Pinpoint the cell where the given text exists, returning its [x, y] midpoint coordinate. 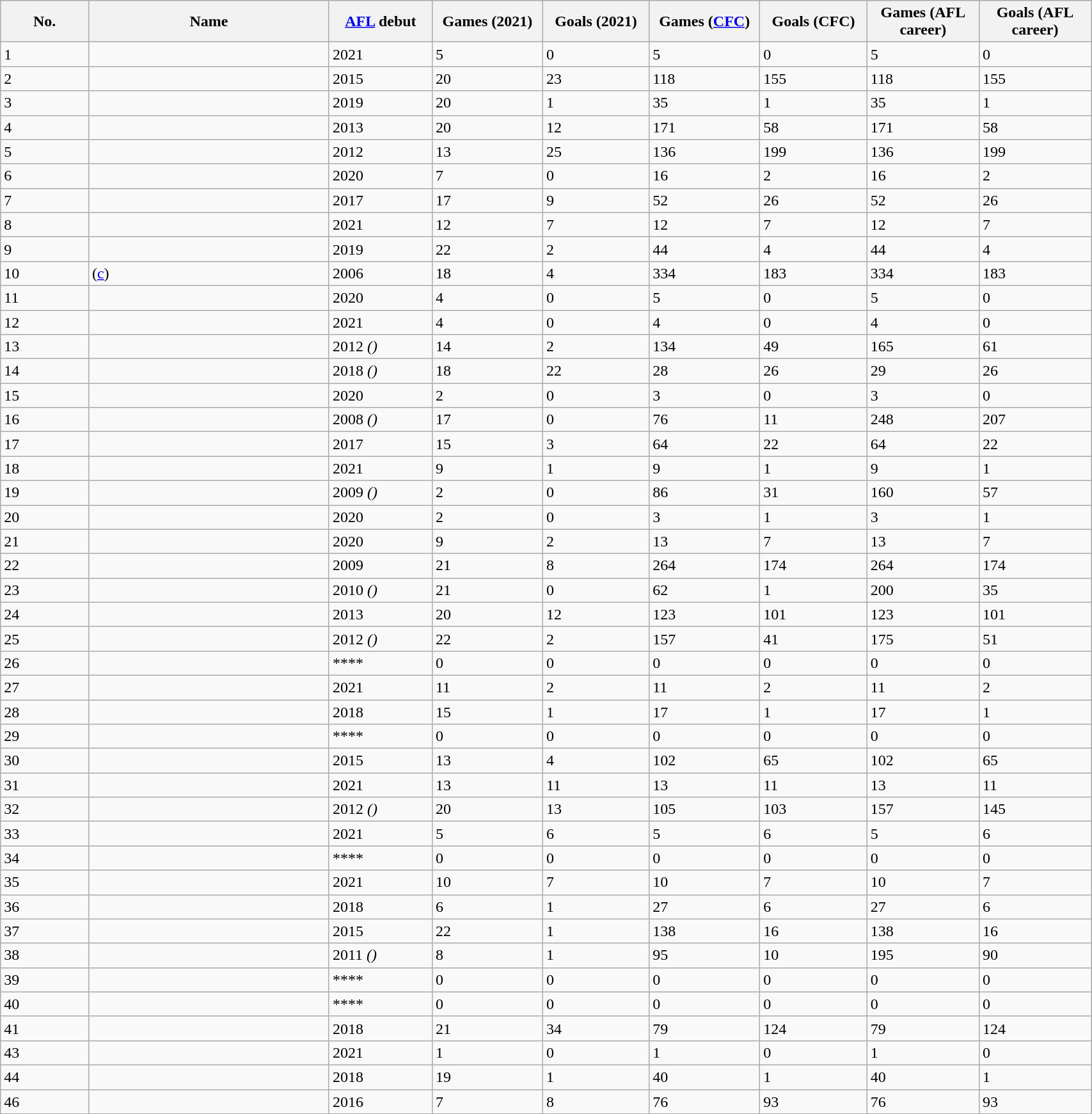
(c) [209, 273]
2010 () [380, 590]
No. [45, 22]
Goals (AFL career) [1035, 22]
134 [705, 347]
37 [45, 931]
2006 [380, 273]
207 [1035, 420]
95 [705, 955]
145 [1035, 809]
2012 [380, 152]
30 [45, 761]
49 [814, 347]
36 [45, 907]
165 [922, 347]
Games (AFL career) [922, 22]
Games (CFC) [705, 22]
86 [705, 493]
2009 [380, 566]
2008 () [380, 420]
Goals (CFC) [814, 22]
2011 () [380, 955]
Name [209, 22]
Goals (2021) [596, 22]
33 [45, 834]
195 [922, 955]
51 [1035, 639]
2016 [380, 1101]
39 [45, 980]
2018 () [380, 371]
105 [705, 809]
61 [1035, 347]
AFL debut [380, 22]
2009 () [380, 493]
38 [45, 955]
90 [1035, 955]
24 [45, 614]
32 [45, 809]
248 [922, 420]
160 [922, 493]
103 [814, 809]
57 [1035, 493]
175 [922, 639]
200 [922, 590]
43 [45, 1053]
46 [45, 1101]
62 [705, 590]
Games (2021) [487, 22]
